Search for the cell housing the specified text and yield its (X, Y) center coordinate. 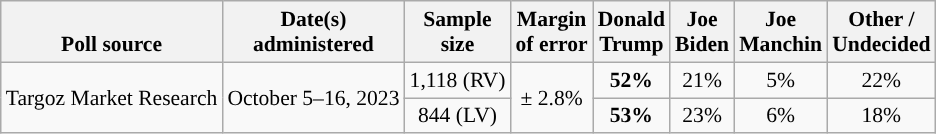
JoeManchin (780, 32)
Poll source (112, 32)
21% (702, 80)
Targoz Market Research (112, 98)
Other /Undecided (881, 32)
JoeBiden (702, 32)
Marginof error (551, 32)
± 2.8% (551, 98)
Samplesize (458, 32)
6% (780, 116)
18% (881, 116)
5% (780, 80)
53% (632, 116)
October 5–16, 2023 (313, 98)
844 (LV) (458, 116)
1,118 (RV) (458, 80)
22% (881, 80)
DonaldTrump (632, 32)
Date(s)administered (313, 32)
52% (632, 80)
23% (702, 116)
